Provide the [X, Y] coordinate of the cell's center where the given text is located.  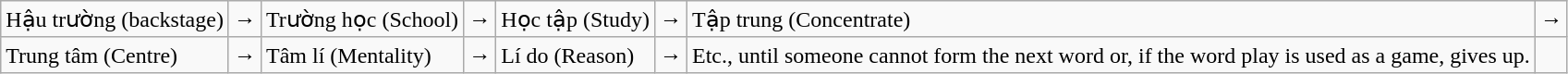
Trường học (School) [362, 19]
Trung tâm (Centre) [115, 55]
Hậu trường (backstage) [115, 19]
Tâm lí (Mentality) [362, 55]
Học tập (Study) [576, 19]
Etc., until someone cannot form the next word or, if the word play is used as a game, gives up. [1112, 55]
Lí do (Reason) [576, 55]
Tập trung (Concentrate) [1112, 19]
